Locate the cell with the specified text and output its (X, Y) center coordinate. 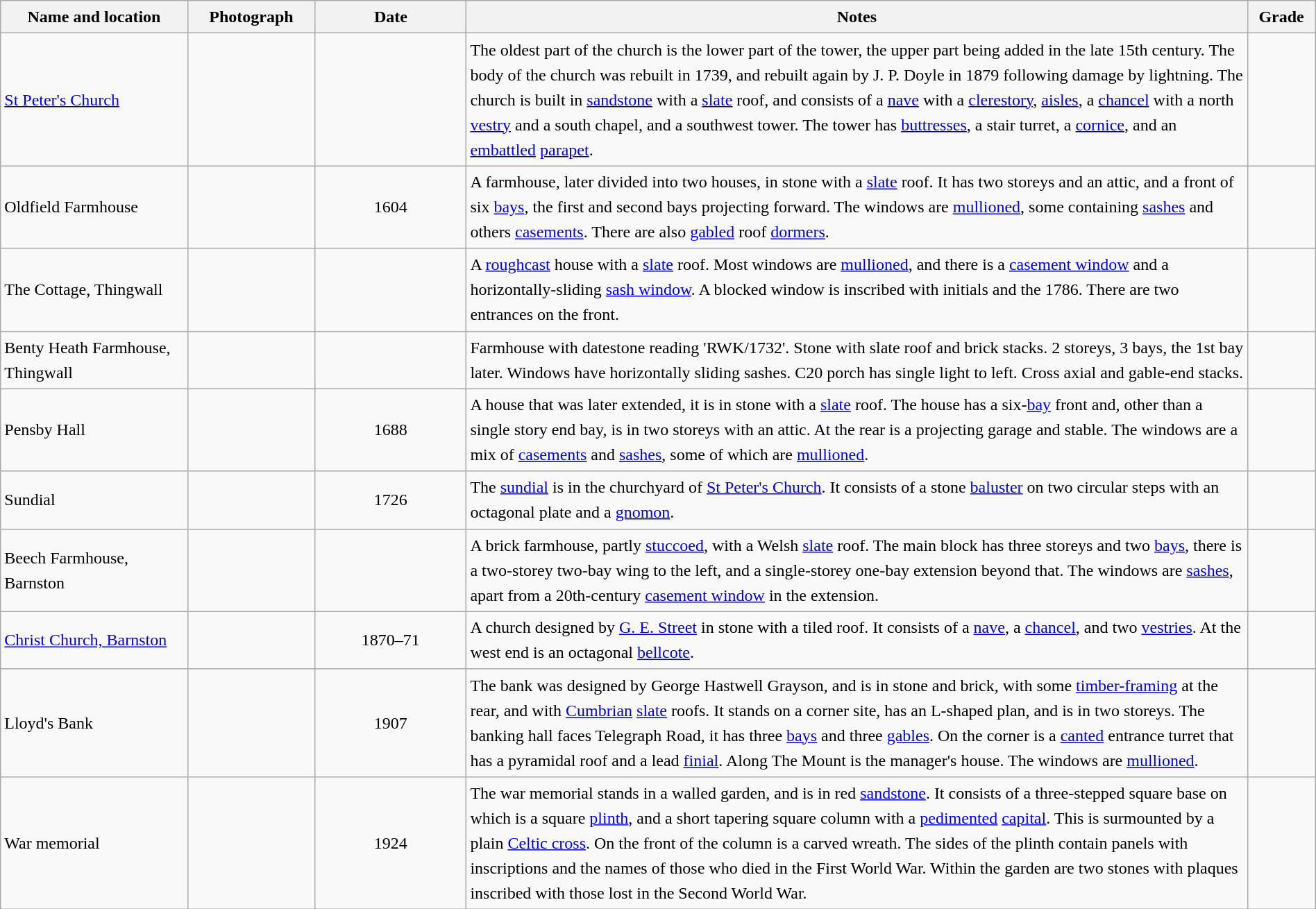
Benty Heath Farmhouse, Thingwall (94, 359)
Photograph (251, 17)
1924 (391, 842)
Name and location (94, 17)
Lloyd's Bank (94, 723)
Grade (1281, 17)
1604 (391, 207)
Christ Church, Barnston (94, 640)
Sundial (94, 500)
St Peter's Church (94, 100)
Pensby Hall (94, 430)
The sundial is in the churchyard of St Peter's Church. It consists of a stone baluster on two circular steps with an octagonal plate and a gnomon. (857, 500)
1688 (391, 430)
The Cottage, Thingwall (94, 290)
1870–71 (391, 640)
War memorial (94, 842)
Date (391, 17)
1726 (391, 500)
Oldfield Farmhouse (94, 207)
Notes (857, 17)
1907 (391, 723)
Beech Farmhouse, Barnston (94, 570)
